Scan for the cell matching the given text and deliver its [X, Y] coordinate at center. 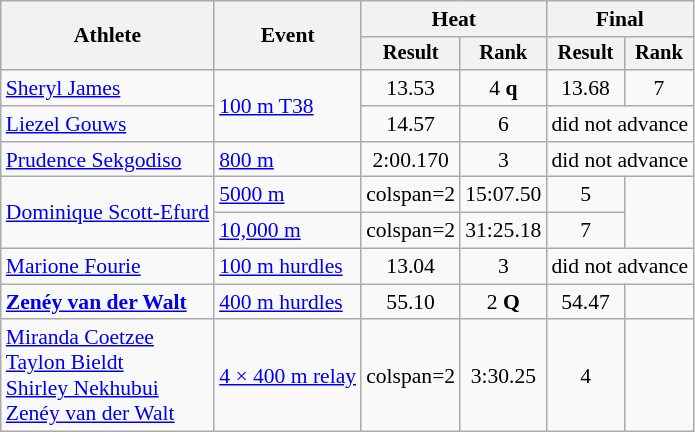
Zenéy van der Walt [108, 302]
13.04 [410, 267]
14.57 [410, 124]
2:00.170 [410, 160]
6 [503, 124]
4 q [503, 88]
Dominique Scott-Efurd [108, 212]
31:25.18 [503, 231]
13.68 [585, 88]
13.53 [410, 88]
15:07.50 [503, 195]
5000 m [288, 195]
Sheryl James [108, 88]
4 × 400 m relay [288, 376]
10,000 m [288, 231]
5 [585, 195]
800 m [288, 160]
Miranda CoetzeeTaylon BieldtShirley NekhubuiZenéy van der Walt [108, 376]
4 [585, 376]
100 m hurdles [288, 267]
Athlete [108, 36]
Liezel Gouws [108, 124]
2 Q [503, 302]
Heat [454, 19]
Prudence Sekgodiso [108, 160]
54.47 [585, 302]
Event [288, 36]
55.10 [410, 302]
Marione Fourie [108, 267]
Final [620, 19]
100 m T38 [288, 106]
3:30.25 [503, 376]
400 m hurdles [288, 302]
